Search for the cell housing the specified text and yield its [X, Y] center coordinate. 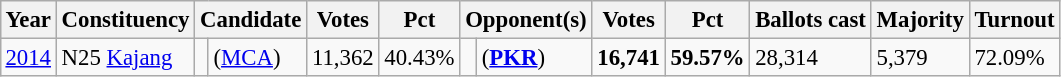
40.43% [420, 57]
2014 [28, 57]
5,379 [920, 57]
28,314 [810, 57]
Year [28, 20]
Ballots cast [810, 20]
Opponent(s) [526, 20]
Candidate [251, 20]
72.09% [1014, 57]
Turnout [1014, 20]
16,741 [628, 57]
Constituency [125, 20]
11,362 [343, 57]
(PKR) [534, 57]
Majority [920, 20]
(MCA) [257, 57]
N25 Kajang [125, 57]
59.57% [708, 57]
